Scan for the cell matching the given text and deliver its (x, y) coordinate at center. 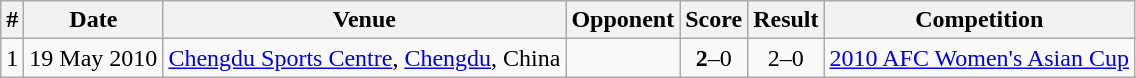
# (12, 20)
Date (94, 20)
Chengdu Sports Centre, Chengdu, China (364, 58)
Venue (364, 20)
Result (786, 20)
Competition (979, 20)
2010 AFC Women's Asian Cup (979, 58)
19 May 2010 (94, 58)
Score (714, 20)
1 (12, 58)
Opponent (623, 20)
